Output the (x, y) coordinate of the center of the cell containing the given text.  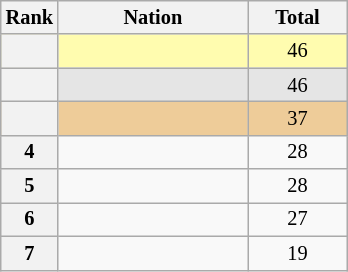
4 (30, 152)
19 (298, 253)
37 (298, 118)
Rank (30, 17)
5 (30, 186)
7 (30, 253)
6 (30, 219)
Nation (153, 17)
27 (298, 219)
Total (298, 17)
